Return [x, y] of the center of cell containing provided text 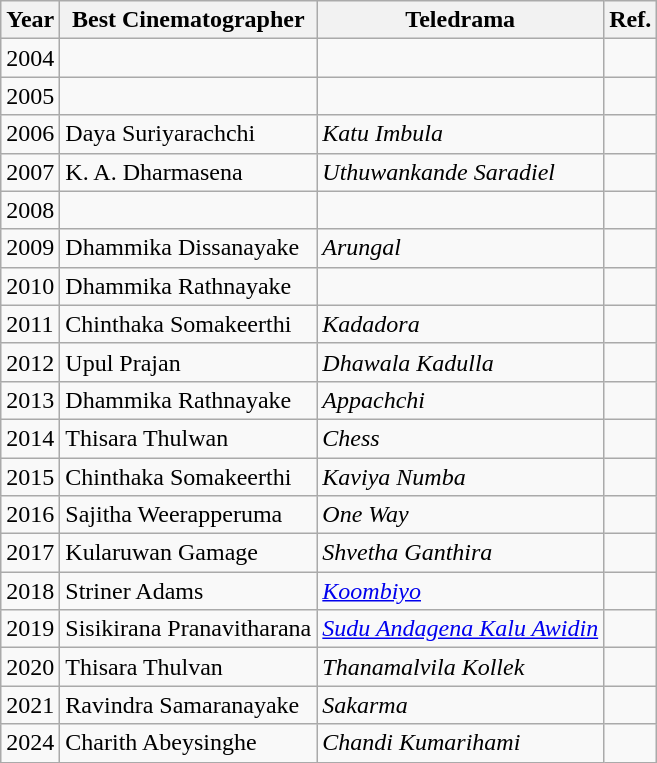
Striner Adams [188, 591]
2004 [30, 58]
2014 [30, 438]
2011 [30, 324]
Koombiyo [460, 591]
Teledrama [460, 20]
Shvetha Ganthira [460, 553]
2018 [30, 591]
2017 [30, 553]
Sakarma [460, 705]
2005 [30, 96]
2010 [30, 286]
Chess [460, 438]
2007 [30, 172]
Best Cinematographer [188, 20]
Sudu Andagena Kalu Awidin [460, 629]
2013 [30, 400]
2008 [30, 210]
Kaviya Numba [460, 477]
Charith Abeysinghe [188, 743]
Ref. [630, 20]
Year [30, 20]
Appachchi [460, 400]
2012 [30, 362]
K. A. Dharmasena [188, 172]
Upul Prajan [188, 362]
2006 [30, 134]
2009 [30, 248]
Chandi Kumarihami [460, 743]
Daya Suriyarachchi [188, 134]
2019 [30, 629]
2016 [30, 515]
2024 [30, 743]
Thisara Thulvan [188, 667]
2015 [30, 477]
Uthuwankande Saradiel [460, 172]
Dhawala Kadulla [460, 362]
Arungal [460, 248]
Sajitha Weerapperuma [188, 515]
Thisara Thulwan [188, 438]
Ravindra Samaranayake [188, 705]
Kadadora [460, 324]
Dhammika Dissanayake [188, 248]
Kularuwan Gamage [188, 553]
Katu Imbula [460, 134]
Thanamalvila Kollek [460, 667]
One Way [460, 515]
2021 [30, 705]
2020 [30, 667]
Sisikirana Pranavitharana [188, 629]
